For the text-containing cell, return its midpoint in (x, y) coordinate format. 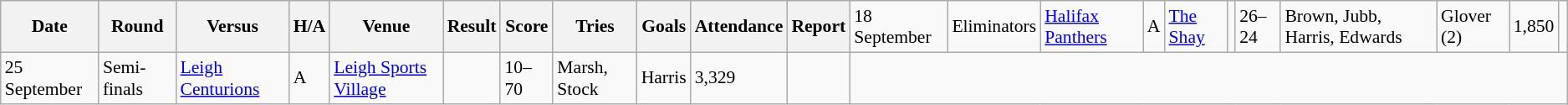
Halifax Panthers (1092, 27)
25 September (50, 77)
Marsh, Stock (595, 77)
Tries (595, 27)
Versus (232, 27)
Goals (664, 27)
Result (472, 27)
3,329 (739, 77)
18 September (898, 27)
1,850 (1534, 27)
H/A (309, 27)
Venue (386, 27)
Eliminators (993, 27)
The Shay (1196, 27)
Round (137, 27)
26–24 (1258, 27)
Leigh Sports Village (386, 77)
Date (50, 27)
Attendance (739, 27)
Leigh Centurions (232, 77)
Semi-finals (137, 77)
Harris (664, 77)
Score (527, 27)
Glover (2) (1474, 27)
Brown, Jubb, Harris, Edwards (1358, 27)
10–70 (527, 77)
Report (818, 27)
